Return the (x, y) coordinate for the center point of the cell that contains the specified text.  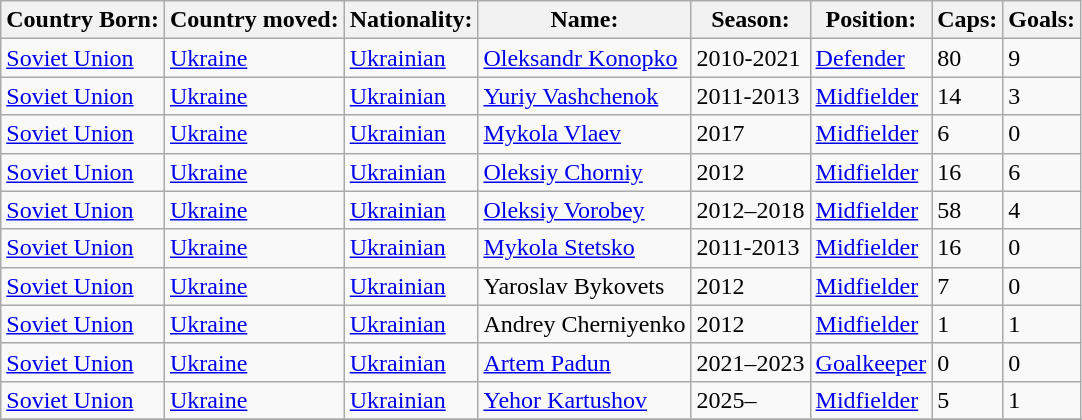
Nationality: (411, 20)
Position: (871, 20)
2021–2023 (750, 362)
Andrey Cherniyenko (584, 324)
Oleksiy Vorobey (584, 210)
5 (968, 400)
Yuriy Vashchenok (584, 96)
14 (968, 96)
Country moved: (254, 20)
Country Born: (83, 20)
9 (1042, 58)
58 (968, 210)
Season: (750, 20)
Yehor Kartushov (584, 400)
Goalkeeper (871, 362)
Defender (871, 58)
Goals: (1042, 20)
3 (1042, 96)
2012–2018 (750, 210)
Mykola Vlaev (584, 134)
Artem Padun (584, 362)
Oleksiy Chorniy (584, 172)
2017 (750, 134)
7 (968, 286)
4 (1042, 210)
2025– (750, 400)
Mykola Stetsko (584, 248)
Name: (584, 20)
Caps: (968, 20)
80 (968, 58)
Yaroslav Bykovets (584, 286)
Oleksandr Konopko (584, 58)
2010-2021 (750, 58)
